Search for the cell housing the specified text and yield its [X, Y] center coordinate. 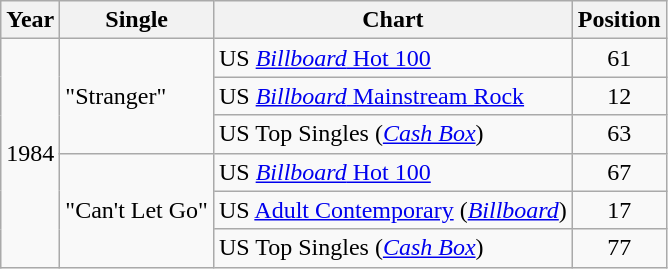
Year [30, 20]
1984 [30, 153]
Single [137, 20]
61 [619, 58]
US Billboard Mainstream Rock [392, 96]
"Stranger" [137, 96]
12 [619, 96]
Chart [392, 20]
67 [619, 172]
63 [619, 134]
77 [619, 248]
17 [619, 210]
Position [619, 20]
"Can't Let Go" [137, 210]
US Adult Contemporary (Billboard) [392, 210]
